Return the (x, y) coordinate for the center point of the cell that contains the specified text.  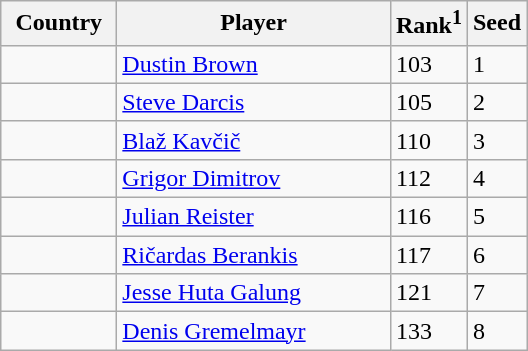
103 (428, 64)
133 (428, 331)
105 (428, 102)
5 (496, 217)
Rank1 (428, 24)
Steve Darcis (254, 102)
116 (428, 217)
4 (496, 178)
7 (496, 293)
110 (428, 140)
1 (496, 64)
117 (428, 255)
121 (428, 293)
Denis Gremelmayr (254, 331)
Country (59, 24)
Julian Reister (254, 217)
8 (496, 331)
112 (428, 178)
Dustin Brown (254, 64)
6 (496, 255)
Jesse Huta Galung (254, 293)
Player (254, 24)
2 (496, 102)
Seed (496, 24)
3 (496, 140)
Grigor Dimitrov (254, 178)
Blaž Kavčič (254, 140)
Ričardas Berankis (254, 255)
